Output the [x, y] coordinate of the center of the cell containing the given text.  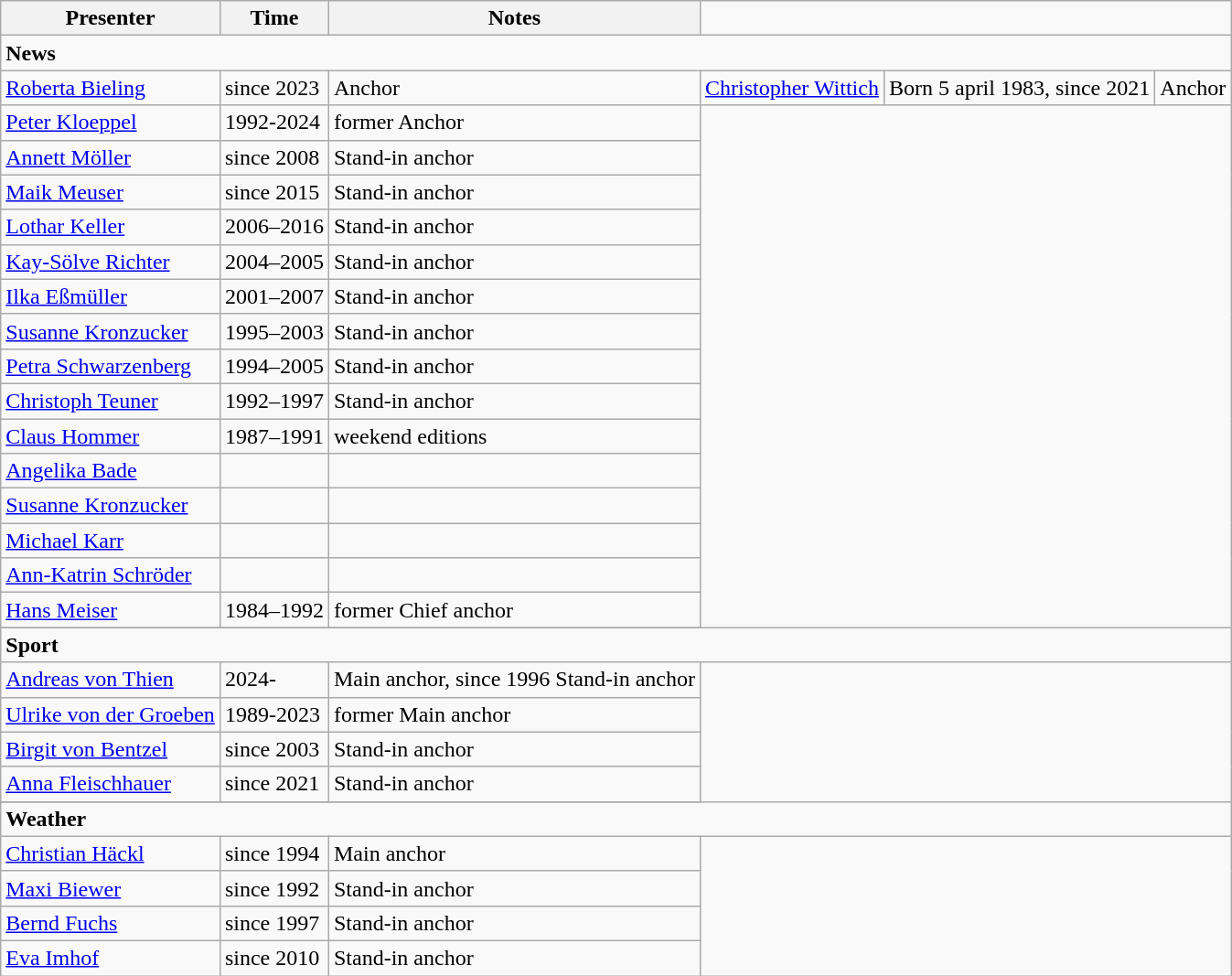
Roberta Bieling [111, 88]
since 1992 [274, 888]
Maik Meuser [111, 192]
since 2015 [274, 192]
Birgit von Bentzel [111, 749]
2004–2005 [274, 262]
Weather [616, 819]
Born 5 april 1983, since 2021 [1019, 88]
Ilka Eßmüller [111, 296]
1995–2003 [274, 331]
former Main anchor [514, 714]
News [616, 53]
Time [274, 18]
Hans Meiser [111, 610]
Claus Hommer [111, 436]
former Chief anchor [514, 610]
since 2021 [274, 784]
Lothar Keller [111, 227]
Presenter [111, 18]
Christian Häckl [111, 853]
1994–2005 [274, 366]
1987–1991 [274, 436]
since 2023 [274, 88]
2001–2007 [274, 296]
since 1994 [274, 853]
Andreas von Thien [111, 680]
Maxi Biewer [111, 888]
Christoph Teuner [111, 401]
Christopher Wittich [792, 88]
1992–1997 [274, 401]
since 2003 [274, 749]
Annett Möller [111, 157]
1989-2023 [274, 714]
Bernd Fuchs [111, 923]
Main anchor, since 1996 Stand-in anchor [514, 680]
Anna Fleischhauer [111, 784]
2006–2016 [274, 227]
since 1997 [274, 923]
Kay-Sölve Richter [111, 262]
Eva Imhof [111, 958]
Michael Karr [111, 541]
Sport [616, 645]
Petra Schwarzenberg [111, 366]
2024- [274, 680]
former Anchor [514, 123]
Main anchor [514, 853]
Ann-Katrin Schröder [111, 575]
weekend editions [514, 436]
1992-2024 [274, 123]
Angelika Bade [111, 471]
since 2008 [274, 157]
since 2010 [274, 958]
Peter Kloeppel [111, 123]
Notes [514, 18]
Ulrike von der Groeben [111, 714]
1984–1992 [274, 610]
